For the text-containing cell, return its midpoint in (x, y) coordinate format. 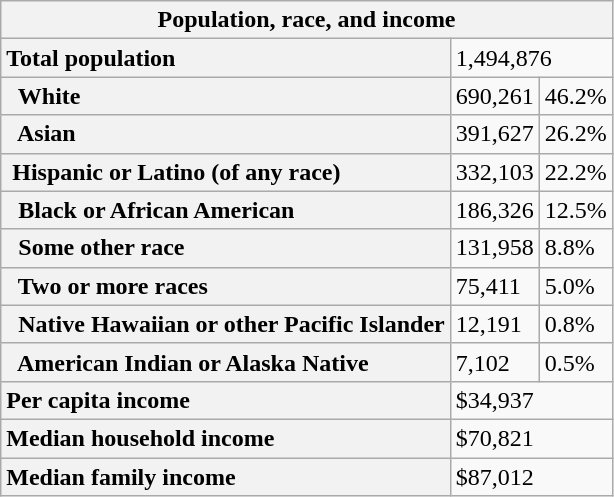
Total population (226, 58)
22.2% (576, 172)
Native Hawaiian or other Pacific Islander (226, 324)
American Indian or Alaska Native (226, 362)
26.2% (576, 134)
1,494,876 (531, 58)
$34,937 (531, 400)
Median family income (226, 477)
Population, race, and income (307, 20)
0.8% (576, 324)
7,102 (494, 362)
12,191 (494, 324)
332,103 (494, 172)
5.0% (576, 286)
Per capita income (226, 400)
186,326 (494, 210)
0.5% (576, 362)
Median household income (226, 438)
Some other race (226, 248)
Black or African American (226, 210)
Two or more races (226, 286)
690,261 (494, 96)
White (226, 96)
391,627 (494, 134)
131,958 (494, 248)
$87,012 (531, 477)
Asian (226, 134)
8.8% (576, 248)
Hispanic or Latino (of any race) (226, 172)
75,411 (494, 286)
12.5% (576, 210)
46.2% (576, 96)
$70,821 (531, 438)
